Extract the [X, Y] coordinate from the center of the cell holding the provided text.  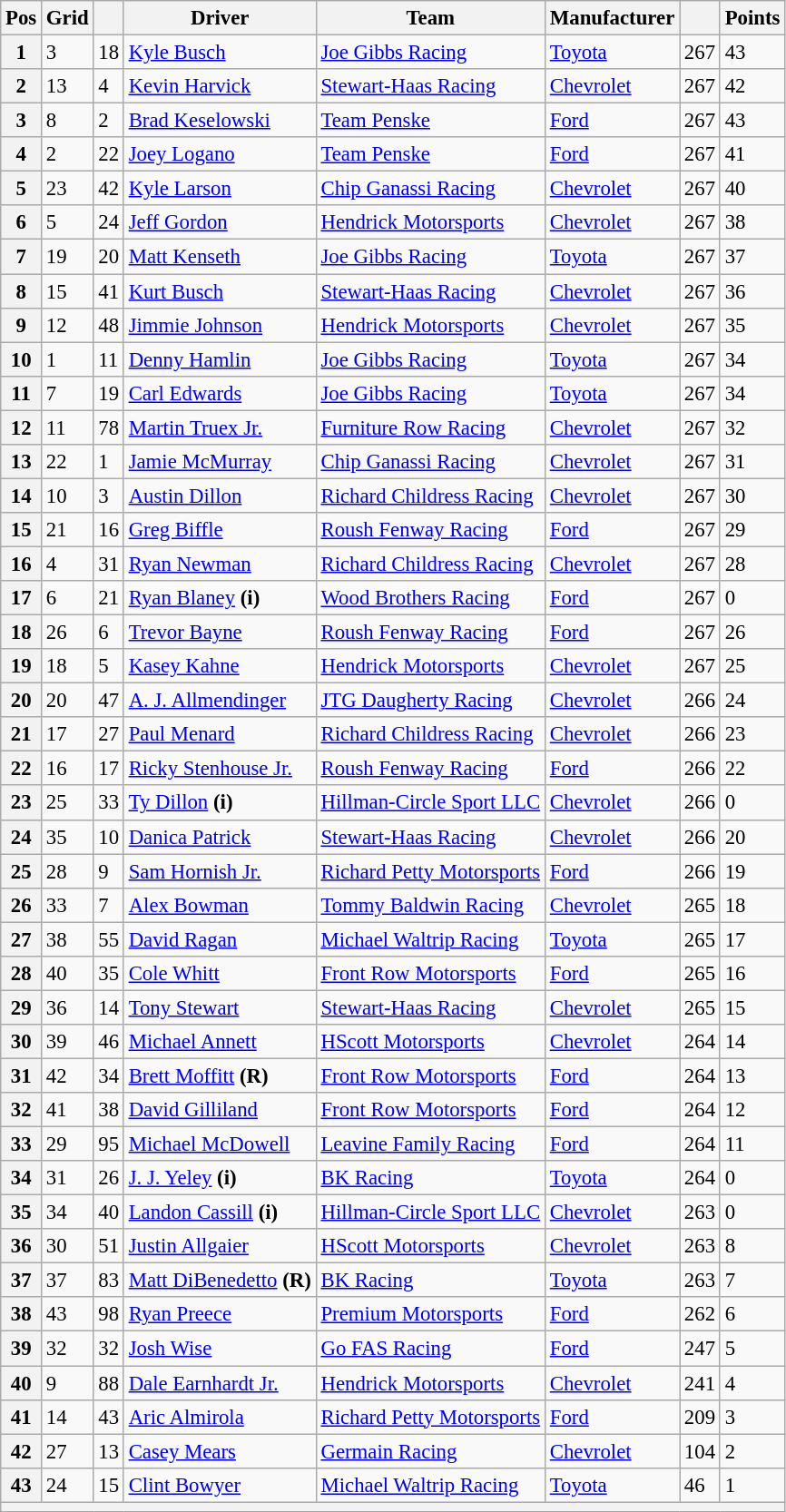
Ty Dillon (i) [220, 803]
Grid [67, 18]
Points [752, 18]
Go FAS Racing [430, 1349]
J. J. Yeley (i) [220, 1178]
JTG Daugherty Racing [430, 701]
Martin Truex Jr. [220, 427]
Jimmie Johnson [220, 325]
Danica Patrick [220, 837]
Austin Dillon [220, 496]
Paul Menard [220, 734]
Aric Almirola [220, 1417]
Josh Wise [220, 1349]
Joey Logano [220, 154]
Wood Brothers Racing [430, 598]
51 [109, 1246]
Trevor Bayne [220, 633]
55 [109, 939]
241 [701, 1383]
A. J. Allmendinger [220, 701]
Michael Annett [220, 1042]
Dale Earnhardt Jr. [220, 1383]
Team [430, 18]
83 [109, 1281]
104 [701, 1451]
Germain Racing [430, 1451]
Manufacturer [612, 18]
95 [109, 1144]
Denny Hamlin [220, 359]
Michael McDowell [220, 1144]
247 [701, 1349]
Greg Biffle [220, 530]
Cole Whitt [220, 974]
Sam Hornish Jr. [220, 871]
48 [109, 325]
Leavine Family Racing [430, 1144]
Kasey Kahne [220, 666]
Tony Stewart [220, 1007]
Kyle Busch [220, 53]
98 [109, 1315]
Landon Cassill (i) [220, 1213]
Matt DiBenedetto (R) [220, 1281]
Furniture Row Racing [430, 427]
Brad Keselowski [220, 121]
Pos [22, 18]
88 [109, 1383]
Clint Bowyer [220, 1485]
Premium Motorsports [430, 1315]
Ryan Newman [220, 564]
209 [701, 1417]
Carl Edwards [220, 393]
Jamie McMurray [220, 462]
Kevin Harvick [220, 86]
Ryan Preece [220, 1315]
262 [701, 1315]
David Ragan [220, 939]
Justin Allgaier [220, 1246]
Brett Moffitt (R) [220, 1075]
Jeff Gordon [220, 222]
Alex Bowman [220, 905]
Tommy Baldwin Racing [430, 905]
Matt Kenseth [220, 257]
David Gilliland [220, 1110]
Ryan Blaney (i) [220, 598]
Driver [220, 18]
78 [109, 427]
47 [109, 701]
Ricky Stenhouse Jr. [220, 769]
Kyle Larson [220, 189]
Casey Mears [220, 1451]
Kurt Busch [220, 291]
